From the cell containing the given text, extract its center point as (X, Y) coordinate. 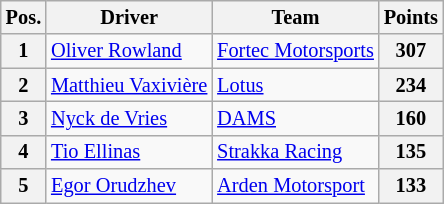
135 (411, 152)
Strakka Racing (296, 152)
234 (411, 85)
5 (24, 186)
4 (24, 152)
Arden Motorsport (296, 186)
160 (411, 118)
307 (411, 51)
Tio Ellinas (129, 152)
Matthieu Vaxivière (129, 85)
Nyck de Vries (129, 118)
Fortec Motorsports (296, 51)
1 (24, 51)
Egor Orudzhev (129, 186)
Driver (129, 17)
Pos. (24, 17)
2 (24, 85)
DAMS (296, 118)
3 (24, 118)
Team (296, 17)
Lotus (296, 85)
133 (411, 186)
Points (411, 17)
Oliver Rowland (129, 51)
